Output the [x, y] coordinate of the center of the cell containing the given text.  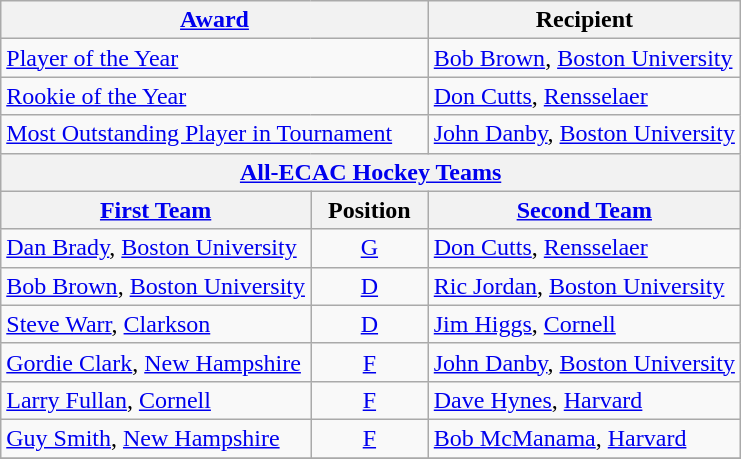
Second Team [584, 210]
Guy Smith, New Hampshire [156, 438]
Jim Higgs, Cornell [584, 324]
G [369, 248]
Recipient [584, 20]
Player of the Year [215, 58]
Dave Hynes, Harvard [584, 400]
Bob McManama, Harvard [584, 438]
Rookie of the Year [215, 96]
All-ECAC Hockey Teams [371, 172]
Steve Warr, Clarkson [156, 324]
Dan Brady, Boston University [156, 248]
Position [369, 210]
Larry Fullan, Cornell [156, 400]
Award [215, 20]
Ric Jordan, Boston University [584, 286]
First Team [156, 210]
Most Outstanding Player in Tournament [215, 134]
Gordie Clark, New Hampshire [156, 362]
